Search for the cell housing the specified text and yield its (x, y) center coordinate. 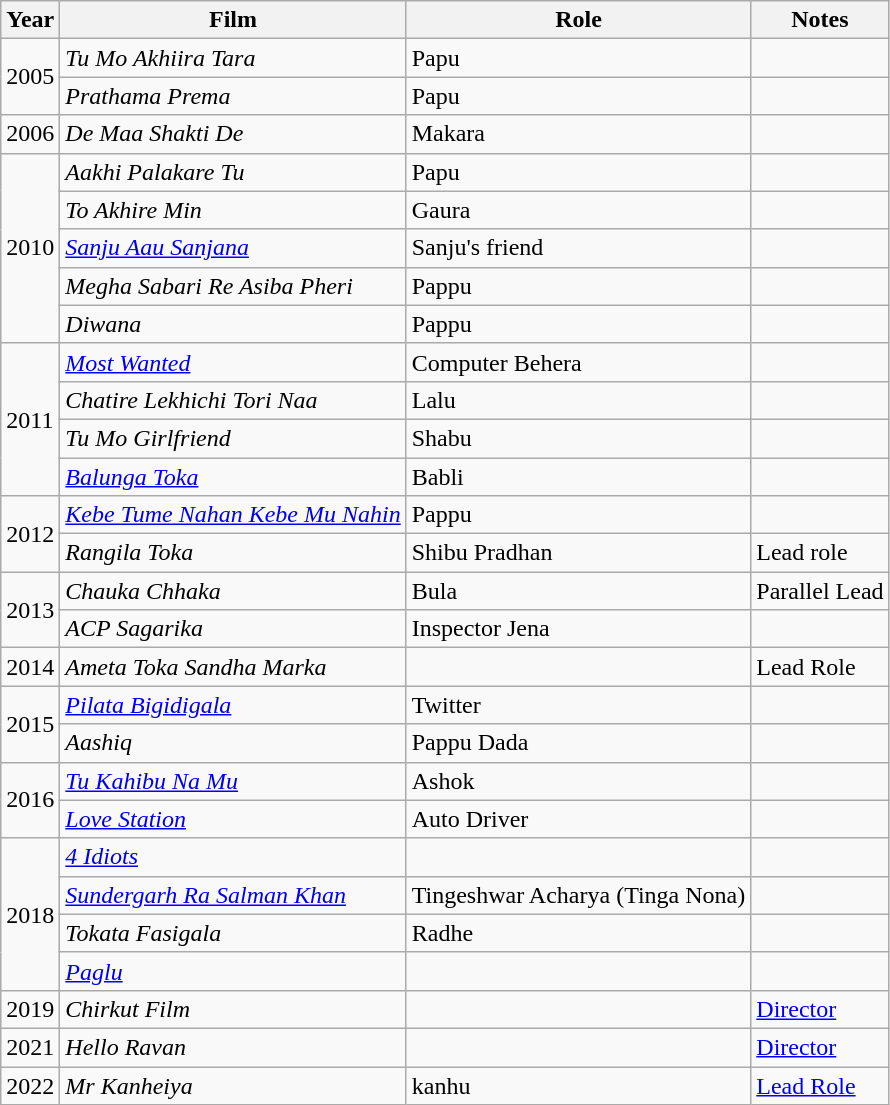
2011 (30, 419)
Most Wanted (233, 362)
2012 (30, 534)
Aakhi Palakare Tu (233, 172)
Notes (820, 20)
Prathama Prema (233, 96)
Tingeshwar Acharya (Tinga Nona) (578, 895)
Ameta Toka Sandha Marka (233, 667)
2010 (30, 248)
Hello Ravan (233, 1047)
Sanju's friend (578, 248)
2014 (30, 667)
2015 (30, 724)
Bula (578, 591)
Gaura (578, 210)
Lalu (578, 400)
2006 (30, 134)
Parallel Lead (820, 591)
Love Station (233, 819)
Rangila Toka (233, 553)
Megha Sabari Re Asiba Pheri (233, 286)
Tu Mo Girlfriend (233, 438)
4 Idiots (233, 857)
Sanju Aau Sanjana (233, 248)
Year (30, 20)
De Maa Shakti De (233, 134)
Twitter (578, 705)
2005 (30, 77)
Chauka Chhaka (233, 591)
Auto Driver (578, 819)
Babli (578, 477)
Film (233, 20)
To Akhire Min (233, 210)
Pappu Dada (578, 743)
2022 (30, 1085)
Inspector Jena (578, 629)
Mr Kanheiya (233, 1085)
Role (578, 20)
Tu Kahibu Na Mu (233, 781)
kanhu (578, 1085)
2021 (30, 1047)
Chatire Lekhichi Tori Naa (233, 400)
2016 (30, 800)
Tu Mo Akhiira Tara (233, 58)
Diwana (233, 324)
Sundergarh Ra Salman Khan (233, 895)
Shibu Pradhan (578, 553)
Aashiq (233, 743)
Radhe (578, 933)
Balunga Toka (233, 477)
ACP Sagarika (233, 629)
2018 (30, 914)
Chirkut Film (233, 1009)
Shabu (578, 438)
Tokata Fasigala (233, 933)
Ashok (578, 781)
Computer Behera (578, 362)
Kebe Tume Nahan Kebe Mu Nahin (233, 515)
2013 (30, 610)
Lead role (820, 553)
Paglu (233, 971)
Makara (578, 134)
2019 (30, 1009)
Pilata Bigidigala (233, 705)
